Search for the cell housing the specified text and yield its (X, Y) center coordinate. 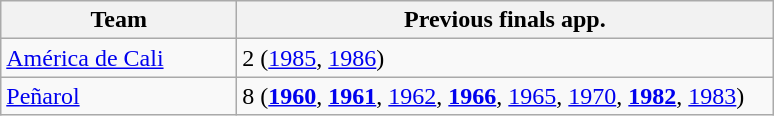
América de Cali (119, 58)
Peñarol (119, 96)
2 (1985, 1986) (505, 58)
8 (1960, 1961, 1962, 1966, 1965, 1970, 1982, 1983) (505, 96)
Previous finals app. (505, 20)
Team (119, 20)
